Capture the cell that displays the provided text and extract its (X, Y) central coordinate. 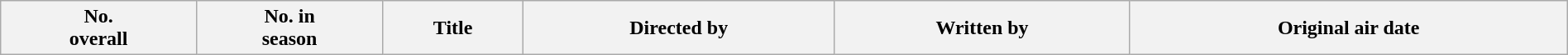
No.overall (99, 28)
Original air date (1348, 28)
Written by (982, 28)
Title (453, 28)
Directed by (678, 28)
No. inseason (289, 28)
